From the cell containing the given text, extract its center point as (x, y) coordinate. 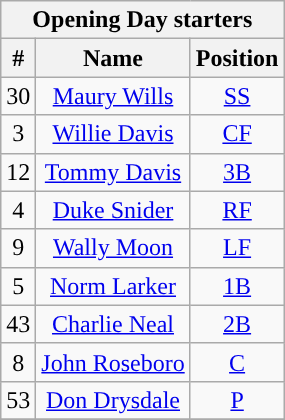
43 (18, 324)
3B (237, 172)
2B (237, 324)
SS (237, 96)
53 (18, 400)
4 (18, 210)
Maury Wills (113, 96)
3 (18, 134)
Don Drysdale (113, 400)
1B (237, 286)
8 (18, 362)
Duke Snider (113, 210)
P (237, 400)
9 (18, 248)
Opening Day starters (142, 20)
Position (237, 58)
C (237, 362)
5 (18, 286)
30 (18, 96)
Norm Larker (113, 286)
Charlie Neal (113, 324)
Tommy Davis (113, 172)
RF (237, 210)
12 (18, 172)
Name (113, 58)
Willie Davis (113, 134)
Wally Moon (113, 248)
CF (237, 134)
John Roseboro (113, 362)
# (18, 58)
LF (237, 248)
